Pinpoint the cell where the given text exists, returning its (X, Y) midpoint coordinate. 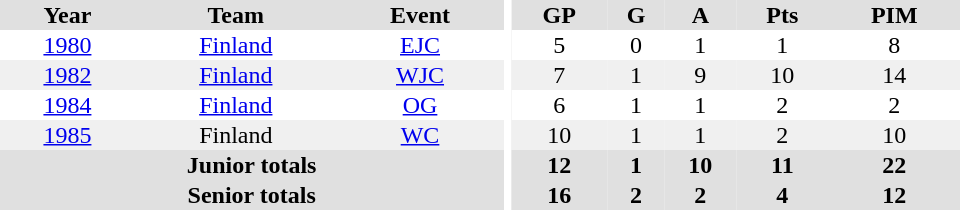
Junior totals (252, 165)
WC (420, 135)
8 (894, 45)
5 (559, 45)
EJC (420, 45)
PIM (894, 15)
OG (420, 105)
Senior totals (252, 195)
9 (700, 75)
4 (782, 195)
Event (420, 15)
11 (782, 165)
Pts (782, 15)
1984 (68, 105)
Year (68, 15)
16 (559, 195)
1982 (68, 75)
Team (236, 15)
A (700, 15)
0 (636, 45)
6 (559, 105)
14 (894, 75)
WJC (420, 75)
GP (559, 15)
7 (559, 75)
1985 (68, 135)
22 (894, 165)
1980 (68, 45)
G (636, 15)
